Scan for the cell matching the given text and deliver its [X, Y] coordinate at center. 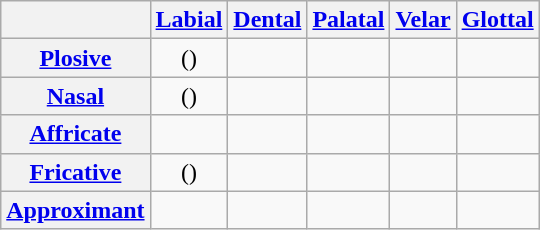
Nasal [76, 96]
Palatal [348, 20]
Plosive [76, 58]
Dental [268, 20]
Affricate [76, 134]
Velar [423, 20]
Labial [189, 20]
Fricative [76, 172]
Glottal [498, 20]
Approximant [76, 210]
